From the cell containing the given text, extract its center point as (x, y) coordinate. 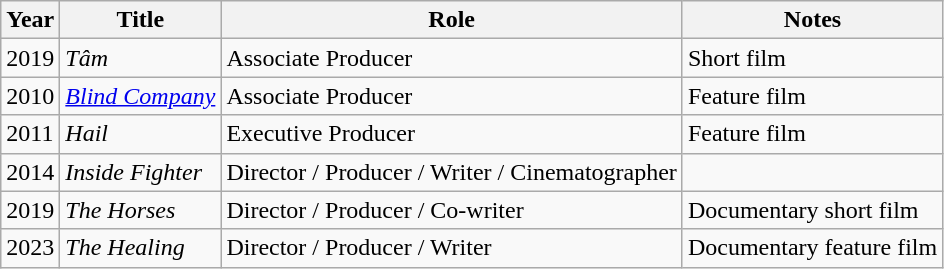
The Healing (140, 248)
Role (452, 20)
2023 (30, 248)
Executive Producer (452, 134)
Notes (812, 20)
Blind Company (140, 96)
2011 (30, 134)
Year (30, 20)
Director / Producer / Writer / Cinematographer (452, 172)
Documentary short film (812, 210)
Director / Producer / Co-writer (452, 210)
Title (140, 20)
Hail (140, 134)
Inside Fighter (140, 172)
Tâm (140, 58)
2010 (30, 96)
The Horses (140, 210)
Documentary feature film (812, 248)
Short film (812, 58)
Director / Producer / Writer (452, 248)
2014 (30, 172)
